Determine the (x, y) coordinate at the center of the cell enclosing the given text.  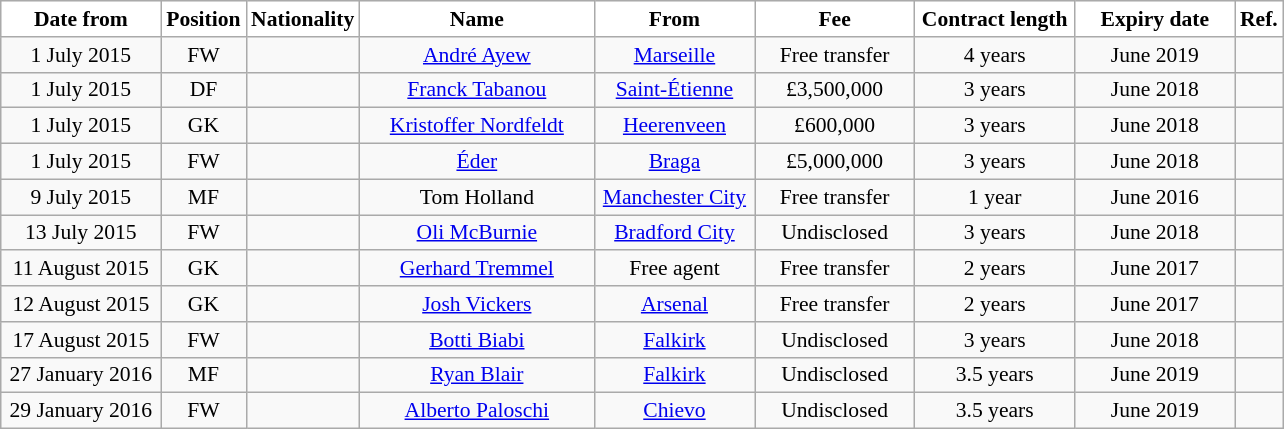
Josh Vickers (476, 304)
Fee (835, 19)
Bradford City (674, 233)
June 2016 (1155, 197)
Éder (476, 162)
Botti Biabi (476, 340)
DF (204, 90)
Oli McBurnie (476, 233)
Gerhard Tremmel (476, 269)
Name (476, 19)
Expiry date (1155, 19)
Ref. (1259, 19)
Ryan Blair (476, 375)
Free agent (674, 269)
Heerenveen (674, 126)
Tom Holland (476, 197)
£3,500,000 (835, 90)
12 August 2015 (81, 304)
£5,000,000 (835, 162)
Saint-Étienne (674, 90)
29 January 2016 (81, 411)
From (674, 19)
Position (204, 19)
4 years (995, 55)
27 January 2016 (81, 375)
Braga (674, 162)
9 July 2015 (81, 197)
11 August 2015 (81, 269)
Kristoffer Nordfeldt (476, 126)
13 July 2015 (81, 233)
André Ayew (476, 55)
Manchester City (674, 197)
£600,000 (835, 126)
1 year (995, 197)
Chievo (674, 411)
Nationality (302, 19)
Marseille (674, 55)
Franck Tabanou (476, 90)
Contract length (995, 19)
17 August 2015 (81, 340)
Date from (81, 19)
Alberto Paloschi (476, 411)
Arsenal (674, 304)
